Identify which cell holds the provided text, then report its [X, Y] central coordinate. 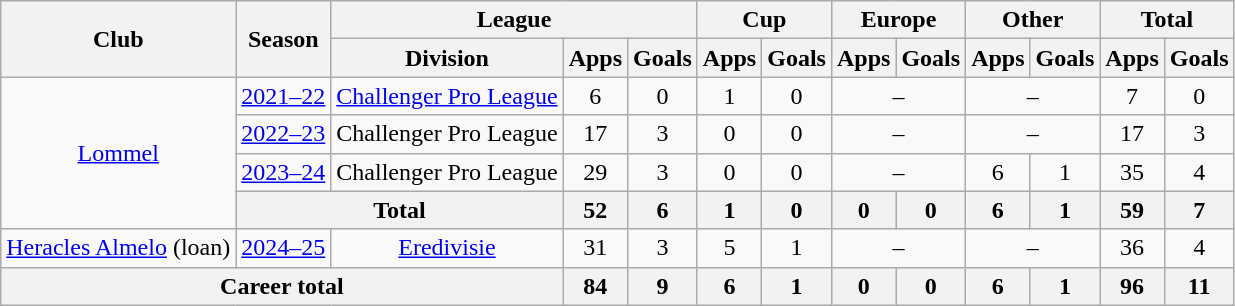
9 [663, 286]
Europe [898, 20]
31 [595, 248]
League [514, 20]
52 [595, 210]
2023–24 [284, 172]
Season [284, 39]
Lommel [118, 153]
96 [1132, 286]
Club [118, 39]
11 [1199, 286]
84 [595, 286]
Division [447, 58]
2021–22 [284, 96]
Heracles Almelo (loan) [118, 248]
2022–23 [284, 134]
Career total [282, 286]
36 [1132, 248]
Eredivisie [447, 248]
5 [729, 248]
59 [1132, 210]
Cup [764, 20]
35 [1132, 172]
29 [595, 172]
2024–25 [284, 248]
Other [1033, 20]
